Identify which cell holds the provided text, then report its [X, Y] central coordinate. 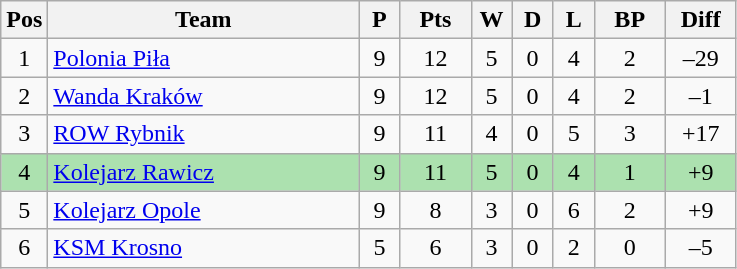
Polonia Piła [204, 58]
Wanda Kraków [204, 96]
P [380, 20]
L [574, 20]
Team [204, 20]
ROW Rybnik [204, 134]
–5 [700, 248]
Pts [436, 20]
Kolejarz Rawicz [204, 172]
8 [436, 210]
Kolejarz Opole [204, 210]
KSM Krosno [204, 248]
–1 [700, 96]
BP [630, 20]
Pos [24, 20]
D [532, 20]
W [492, 20]
+17 [700, 134]
–29 [700, 58]
Diff [700, 20]
